Detect which cell encompasses the target text, then output its [X, Y] center coordinate. 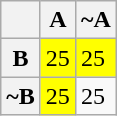
~B [21, 96]
B [21, 58]
A [58, 20]
~A [96, 20]
